Output the [x, y] coordinate of the center of the cell containing the given text.  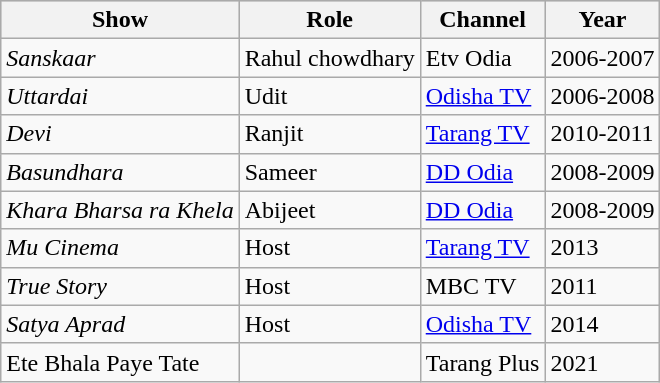
Basundhara [120, 172]
Role [330, 20]
Ete Bhala Paye Tate [120, 362]
2013 [602, 248]
Rahul chowdhary [330, 58]
Devi [120, 134]
Etv Odia [482, 58]
Abijeet [330, 210]
True Story [120, 286]
2014 [602, 324]
Satya Aprad [120, 324]
MBC TV [482, 286]
Sameer [330, 172]
Mu Cinema [120, 248]
2011 [602, 286]
Channel [482, 20]
Sanskaar [120, 58]
Year [602, 20]
Ranjit [330, 134]
2006-2007 [602, 58]
Tarang Plus [482, 362]
Khara Bharsa ra Khela [120, 210]
2006-2008 [602, 96]
Udit [330, 96]
2010-2011 [602, 134]
Show [120, 20]
Uttardai [120, 96]
2021 [602, 362]
